Determine the (X, Y) coordinate at the center of the cell enclosing the given text.  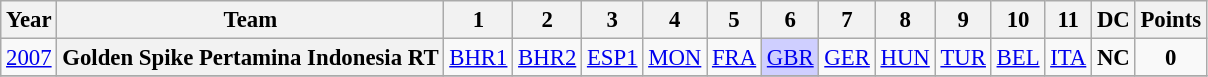
Points (1170, 20)
DC (1114, 20)
BHR2 (548, 58)
Year (29, 20)
2 (548, 20)
Team (250, 20)
9 (963, 20)
3 (612, 20)
6 (790, 20)
HUN (905, 58)
BHR1 (478, 58)
8 (905, 20)
TUR (963, 58)
4 (675, 20)
Golden Spike Pertamina Indonesia RT (250, 58)
ITA (1068, 58)
ESP1 (612, 58)
GBR (790, 58)
1 (478, 20)
5 (734, 20)
NC (1114, 58)
11 (1068, 20)
MON (675, 58)
2007 (29, 58)
10 (1018, 20)
7 (847, 20)
GER (847, 58)
FRA (734, 58)
BEL (1018, 58)
0 (1170, 58)
